Detect which cell encompasses the target text, then output its [x, y] center coordinate. 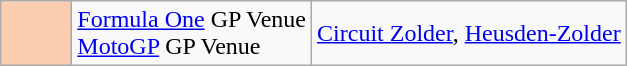
Circuit Zolder, Heusden-Zolder [470, 34]
Formula One GP VenueMotoGP GP Venue [192, 34]
